Extract the (X, Y) coordinate from the center of the cell holding the provided text.  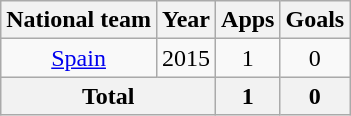
Apps (248, 20)
2015 (186, 58)
Total (108, 96)
Goals (315, 20)
National team (79, 20)
Spain (79, 58)
Year (186, 20)
